Extract the (X, Y) coordinate from the center of the cell holding the provided text.  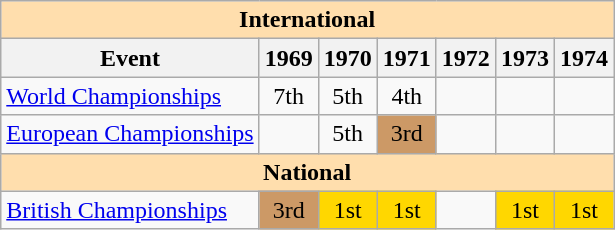
European Championships (130, 134)
4th (406, 96)
1973 (524, 58)
1969 (288, 58)
1970 (348, 58)
British Championships (130, 210)
1974 (584, 58)
International (308, 20)
National (308, 172)
Event (130, 58)
1972 (466, 58)
7th (288, 96)
1971 (406, 58)
World Championships (130, 96)
